Extract the (X, Y) coordinate from the center of the cell holding the provided text.  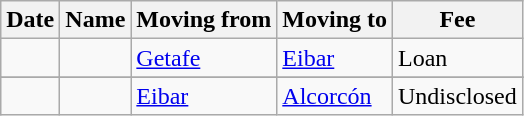
Loan (458, 58)
Name (96, 20)
Alcorcón (335, 96)
Moving to (335, 20)
Fee (458, 20)
Moving from (204, 20)
Getafe (204, 58)
Date (30, 20)
Undisclosed (458, 96)
